Determine the (x, y) coordinate at the center of the cell enclosing the given text.  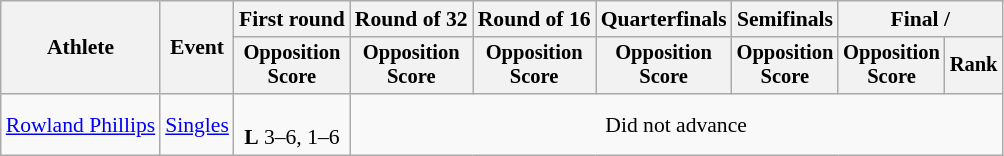
Rowland Phillips (80, 124)
Quarterfinals (664, 19)
Semifinals (786, 19)
First round (292, 19)
Rank (974, 66)
Athlete (80, 48)
Round of 16 (534, 19)
Singles (197, 124)
Final / (920, 19)
Did not advance (676, 124)
Round of 32 (412, 19)
Event (197, 48)
L 3–6, 1–6 (292, 124)
